Search for the cell housing the specified text and yield its (X, Y) center coordinate. 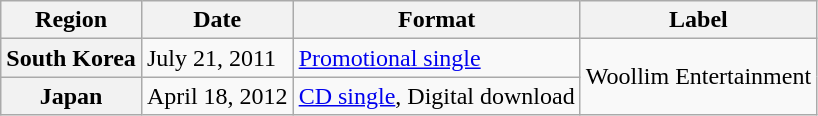
Label (698, 20)
South Korea (72, 58)
CD single, Digital download (436, 96)
Date (217, 20)
Promotional single (436, 58)
April 18, 2012 (217, 96)
Region (72, 20)
July 21, 2011 (217, 58)
Japan (72, 96)
Format (436, 20)
Woollim Entertainment (698, 77)
